Scan for the cell matching the given text and deliver its (x, y) coordinate at center. 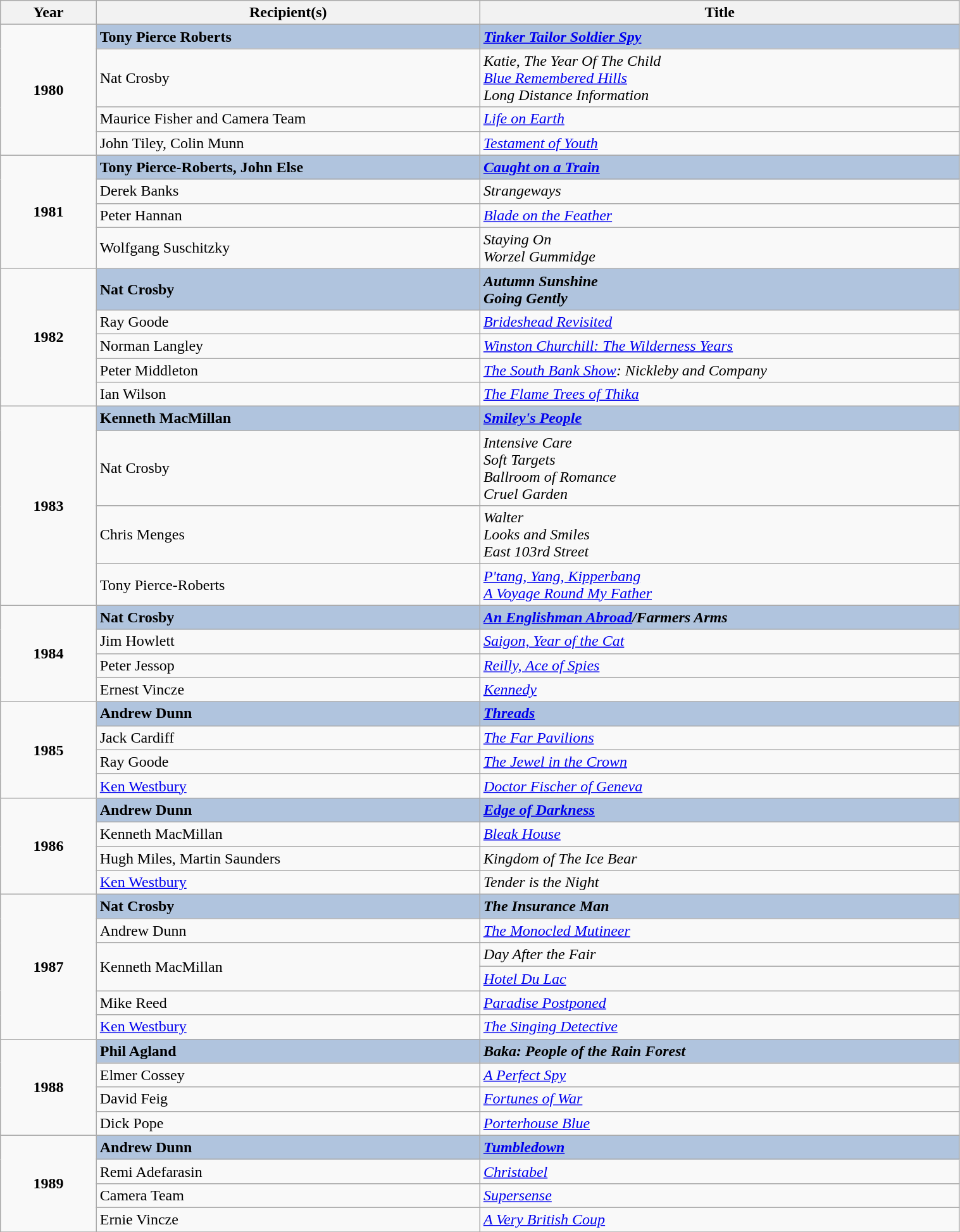
Ian Wilson (288, 394)
Tony Pierce Roberts (288, 37)
Christabel (720, 1171)
1988 (49, 1087)
The South Bank Show: Nickleby and Company (720, 370)
Baka: People of the Rain Forest (720, 1051)
P'tang, Yang, KipperbangA Voyage Round My Father (720, 585)
1981 (49, 211)
Brideshead Revisited (720, 322)
Kennedy (720, 689)
Life on Earth (720, 119)
Chris Menges (288, 535)
A Very British Coup (720, 1219)
Paradise Postponed (720, 1003)
Derek Banks (288, 191)
Tony Pierce-Roberts (288, 585)
Hotel Du Lac (720, 979)
The Far Pavilions (720, 738)
Tinker Tailor Soldier Spy (720, 37)
Tender is the Night (720, 883)
Caught on a Train (720, 167)
Blade on the Feather (720, 215)
Year (49, 13)
Reilly, Ace of Spies (720, 665)
Tony Pierce-Roberts, John Else (288, 167)
WalterLooks and SmilesEast 103rd Street (720, 535)
Norman Langley (288, 346)
Remi Adefarasin (288, 1171)
Jim Howlett (288, 641)
Supersense (720, 1195)
Bleak House (720, 834)
Title (720, 13)
Threads (720, 713)
Ernest Vincze (288, 689)
Staying OnWorzel Gummidge (720, 248)
John Tiley, Colin Munn (288, 143)
1987 (49, 967)
Ernie Vincze (288, 1219)
1983 (49, 506)
1980 (49, 90)
Saigon, Year of the Cat (720, 641)
The Jewel in the Crown (720, 762)
Peter Hannan (288, 215)
The Insurance Man (720, 907)
1982 (49, 337)
David Feig (288, 1099)
The Singing Detective (720, 1027)
Strangeways (720, 191)
The Monocled Mutineer (720, 931)
Recipient(s) (288, 13)
Phil Agland (288, 1051)
A Perfect Spy (720, 1075)
Dick Pope (288, 1123)
Testament of Youth (720, 143)
An Englishman Abroad/Farmers Arms (720, 617)
Fortunes of War (720, 1099)
Mike Reed (288, 1003)
Elmer Cossey (288, 1075)
The Flame Trees of Thika (720, 394)
1984 (49, 653)
Kingdom of The Ice Bear (720, 858)
Hugh Miles, Martin Saunders (288, 858)
Peter Jessop (288, 665)
1986 (49, 846)
Edge of Darkness (720, 810)
Autumn SunshineGoing Gently (720, 289)
Katie, The Year Of The ChildBlue Remembered HillsLong Distance Information (720, 78)
Wolfgang Suschitzky (288, 248)
Intensive CareSoft TargetsBallroom of RomanceCruel Garden (720, 468)
Jack Cardiff (288, 738)
Maurice Fisher and Camera Team (288, 119)
1989 (49, 1183)
Smiley's People (720, 418)
Porterhouse Blue (720, 1123)
Winston Churchill: The Wilderness Years (720, 346)
Day After the Fair (720, 955)
Doctor Fischer of Geneva (720, 786)
Camera Team (288, 1195)
Tumbledown (720, 1147)
1985 (49, 750)
Peter Middleton (288, 370)
